Provide the (x, y) coordinate of the cell's center where the given text is located.  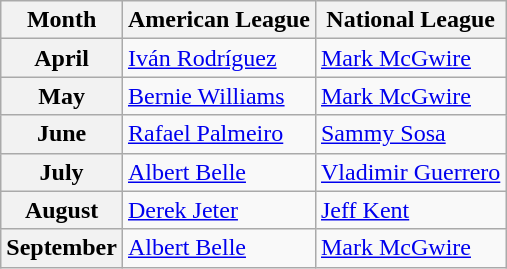
Rafael Palmeiro (218, 134)
Bernie Williams (218, 96)
Iván Rodríguez (218, 58)
American League (218, 20)
July (62, 172)
Vladimir Guerrero (410, 172)
August (62, 210)
Jeff Kent (410, 210)
Month (62, 20)
Derek Jeter (218, 210)
April (62, 58)
June (62, 134)
May (62, 96)
Sammy Sosa (410, 134)
National League (410, 20)
September (62, 248)
